Detect which cell encompasses the target text, then output its (X, Y) center coordinate. 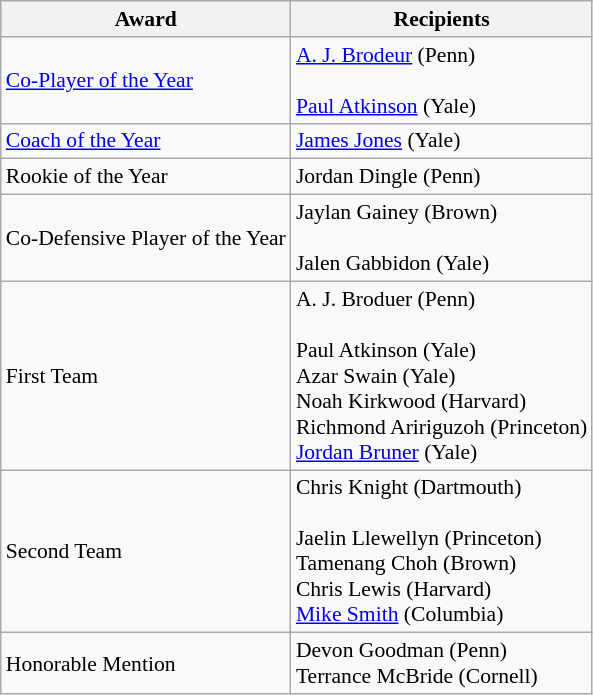
Coach of the Year (146, 141)
Co-Defensive Player of the Year (146, 238)
Second Team (146, 552)
First Team (146, 376)
Award (146, 19)
James Jones (Yale) (442, 141)
Co-Player of the Year (146, 80)
Jaylan Gainey (Brown)Jalen Gabbidon (Yale) (442, 238)
Devon Goodman (Penn)Terrance McBride (Cornell) (442, 664)
A. J. Broduer (Penn)Paul Atkinson (Yale) Azar Swain (Yale) Noah Kirkwood (Harvard) Richmond Aririguzoh (Princeton) Jordan Bruner (Yale) (442, 376)
Recipients (442, 19)
Chris Knight (Dartmouth)Jaelin Llewellyn (Princeton) Tamenang Choh (Brown) Chris Lewis (Harvard) Mike Smith (Columbia) (442, 552)
Jordan Dingle (Penn) (442, 177)
A. J. Brodeur (Penn)Paul Atkinson (Yale) (442, 80)
Honorable Mention (146, 664)
Rookie of the Year (146, 177)
